Extract the [X, Y] coordinate from the center of the cell holding the provided text.  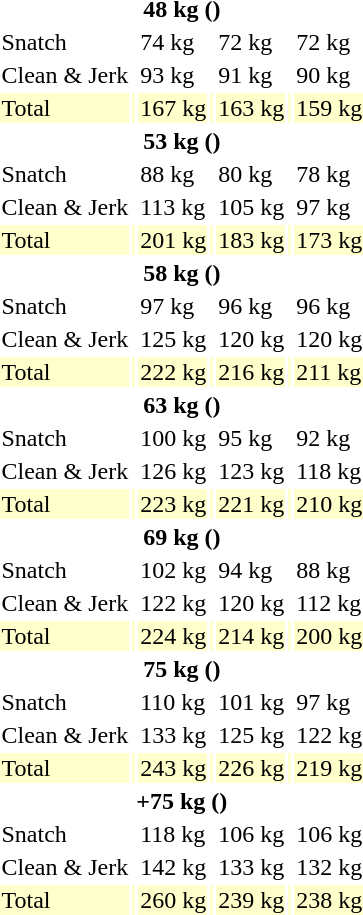
93 kg [174, 75]
100 kg [174, 438]
88 kg [174, 174]
105 kg [252, 207]
167 kg [174, 108]
163 kg [252, 108]
243 kg [174, 768]
95 kg [252, 438]
224 kg [174, 636]
201 kg [174, 240]
106 kg [252, 834]
142 kg [174, 867]
222 kg [174, 372]
214 kg [252, 636]
221 kg [252, 504]
97 kg [174, 306]
123 kg [252, 471]
226 kg [252, 768]
183 kg [252, 240]
113 kg [174, 207]
74 kg [174, 42]
118 kg [174, 834]
260 kg [174, 900]
122 kg [174, 603]
126 kg [174, 471]
102 kg [174, 570]
101 kg [252, 702]
216 kg [252, 372]
94 kg [252, 570]
72 kg [252, 42]
223 kg [174, 504]
110 kg [174, 702]
80 kg [252, 174]
239 kg [252, 900]
91 kg [252, 75]
96 kg [252, 306]
